Return (X, Y) of the center of cell containing provided text 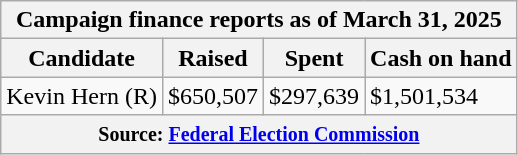
Kevin Hern (R) (82, 96)
$297,639 (314, 96)
Spent (314, 58)
$1,501,534 (441, 96)
$650,507 (212, 96)
Cash on hand (441, 58)
Campaign finance reports as of March 31, 2025 (259, 20)
Source: Federal Election Commission (259, 134)
Raised (212, 58)
Candidate (82, 58)
